Capture the cell that displays the provided text and extract its [x, y] central coordinate. 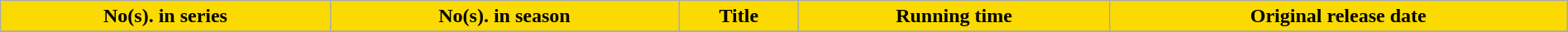
Original release date [1338, 16]
No(s). in season [504, 16]
Title [739, 16]
Running time [954, 16]
No(s). in series [165, 16]
